Detect which cell encompasses the target text, then output its (X, Y) center coordinate. 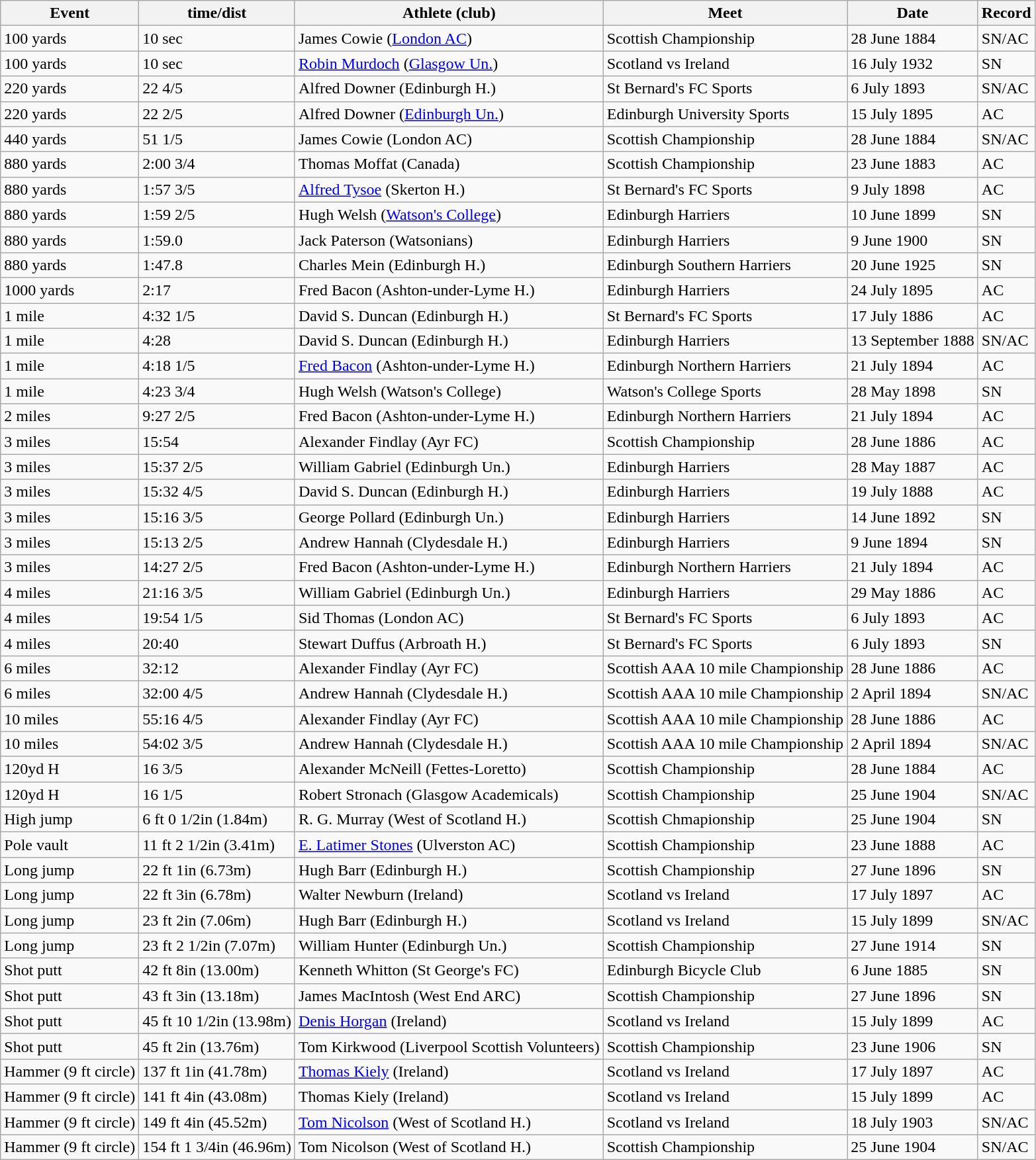
27 June 1914 (913, 945)
15:13 2/5 (217, 542)
Pole vault (70, 845)
32:00 4/5 (217, 693)
George Pollard (Edinburgh Un.) (449, 517)
High jump (70, 820)
23 June 1883 (913, 164)
16 1/5 (217, 795)
22 ft 3in (6.78m) (217, 895)
Meet (725, 13)
21:16 3/5 (217, 593)
Sid Thomas (London AC) (449, 618)
20 June 1925 (913, 265)
2:00 3/4 (217, 164)
20:40 (217, 643)
4:18 1/5 (217, 366)
4:23 3/4 (217, 391)
18 July 1903 (913, 1122)
15:37 2/5 (217, 467)
16 3/5 (217, 769)
45 ft 2in (13.76m) (217, 1046)
Event (70, 13)
32:12 (217, 668)
45 ft 10 1/2in (13.98m) (217, 1021)
154 ft 1 3/4in (46.96m) (217, 1147)
1:59 2/5 (217, 215)
16 July 1932 (913, 64)
6 ft 0 1/2in (1.84m) (217, 820)
Denis Horgan (Ireland) (449, 1021)
14:27 2/5 (217, 567)
Robert Stronach (Glasgow Academicals) (449, 795)
6 June 1885 (913, 971)
Athlete (club) (449, 13)
Alfred Downer (Edinburgh Un.) (449, 114)
51 1/5 (217, 139)
19 July 1888 (913, 492)
E. Latimer Stones (Ulverston AC) (449, 845)
2 miles (70, 416)
141 ft 4in (43.08m) (217, 1096)
13 September 1888 (913, 341)
Date (913, 13)
Thomas Moffat (Canada) (449, 164)
14 June 1892 (913, 517)
Scottish Chmapionship (725, 820)
137 ft 1in (41.78m) (217, 1071)
19:54 1/5 (217, 618)
9 June 1894 (913, 542)
15 July 1895 (913, 114)
17 July 1886 (913, 316)
Kenneth Whitton (St George's FC) (449, 971)
23 ft 2in (7.06m) (217, 920)
28 May 1887 (913, 467)
Edinburgh University Sports (725, 114)
Tom Kirkwood (Liverpool Scottish Volunteers) (449, 1046)
4:32 1/5 (217, 316)
29 May 1886 (913, 593)
1000 yards (70, 290)
23 ft 2 1/2in (7.07m) (217, 945)
10 June 1899 (913, 215)
William Hunter (Edinburgh Un.) (449, 945)
Alfred Tysoe (Skerton H.) (449, 189)
440 yards (70, 139)
Jack Paterson (Watsonians) (449, 240)
2:17 (217, 290)
Stewart Duffus (Arbroath H.) (449, 643)
149 ft 4in (45.52m) (217, 1122)
1:59.0 (217, 240)
1:47.8 (217, 265)
55:16 4/5 (217, 718)
Robin Murdoch (Glasgow Un.) (449, 64)
22 2/5 (217, 114)
23 June 1906 (913, 1046)
Alfred Downer (Edinburgh H.) (449, 89)
28 May 1898 (913, 391)
11 ft 2 1/2in (3.41m) (217, 845)
54:02 3/5 (217, 744)
15:16 3/5 (217, 517)
15:32 4/5 (217, 492)
Alexander McNeill (Fettes-Loretto) (449, 769)
15:54 (217, 442)
Edinburgh Southern Harriers (725, 265)
9 June 1900 (913, 240)
Charles Mein (Edinburgh H.) (449, 265)
Edinburgh Bicycle Club (725, 971)
43 ft 3in (13.18m) (217, 996)
Record (1006, 13)
23 June 1888 (913, 845)
Walter Newburn (Ireland) (449, 895)
42 ft 8in (13.00m) (217, 971)
22 ft 1in (6.73m) (217, 870)
4:28 (217, 341)
R. G. Murray (West of Scotland H.) (449, 820)
Watson's College Sports (725, 391)
James MacIntosh (West End ARC) (449, 996)
time/dist (217, 13)
9 July 1898 (913, 189)
22 4/5 (217, 89)
1:57 3/5 (217, 189)
9:27 2/5 (217, 416)
24 July 1895 (913, 290)
